Find where the given text appears and provide that cell's center as (x, y) coordinate. 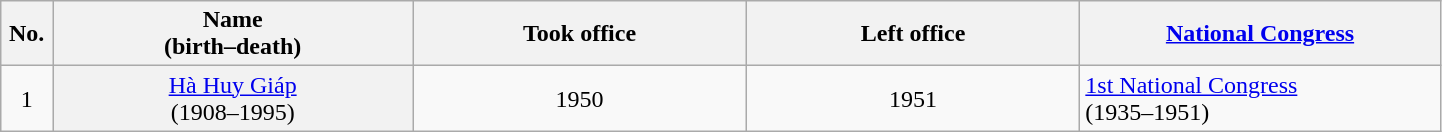
1st National Congress(1935–1951) (1260, 98)
Took office (580, 34)
1951 (913, 98)
Name(birth–death) (232, 34)
National Congress (1260, 34)
No. (27, 34)
1950 (580, 98)
1 (27, 98)
Left office (913, 34)
Hà Huy Giáp(1908–1995) (232, 98)
